Identify which cell holds the provided text, then report its [x, y] central coordinate. 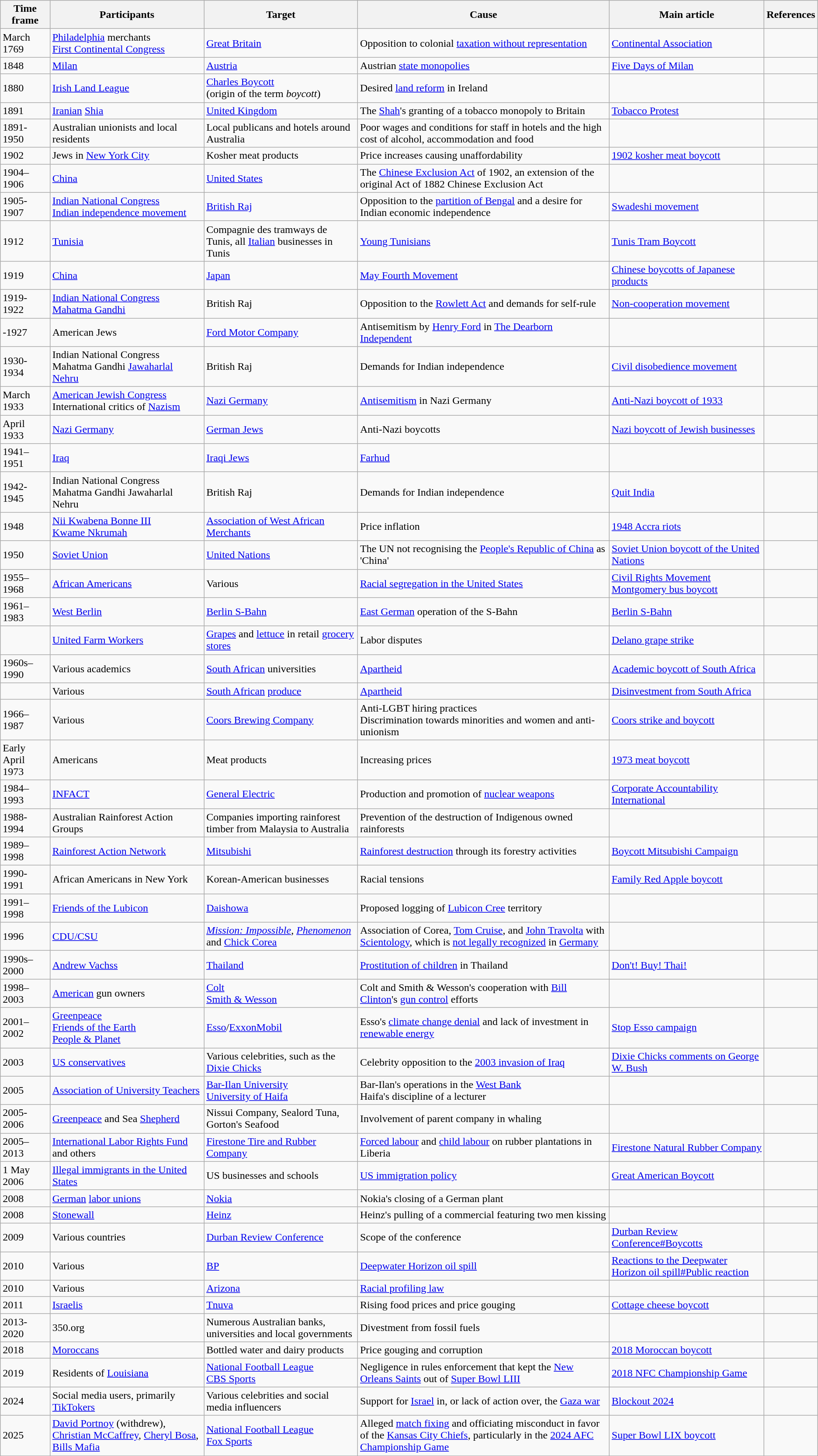
United States [281, 178]
Nazi boycott of Jewish businesses [686, 429]
Farhud [483, 458]
Korean-American businesses [281, 879]
Boycott Mitsubishi Campaign [686, 851]
Anti-Nazi boycotts [483, 429]
1973 meat boycott [686, 760]
Israelis [127, 1305]
Tunisia [127, 241]
Australian Rainforest Action Groups [127, 823]
1955–1968 [25, 583]
South African universities [281, 669]
American Jewish CongressInternational critics of Nazism [127, 401]
1 May 2006 [25, 1176]
Great Britain [281, 43]
INFACT [127, 794]
Proposed logging of Lubicon Cree territory [483, 908]
American gun owners [127, 993]
Coors Brewing Company [281, 719]
1948 [25, 526]
Durban Review Conference [281, 1237]
Price gouging and corruption [483, 1350]
1848 [25, 66]
African Americans in New York [127, 879]
Various countries [127, 1237]
South African produce [281, 691]
Antisemitism by Henry Ford in The Dearborn Independent [483, 332]
1930-1934 [25, 367]
1902 [25, 156]
Japan [281, 275]
Firestone Tire and Rubber Company [281, 1147]
Alleged match fixing and officiating misconduct in favor of the Kansas City Chiefs, particularly in the 2024 AFC Championship Game [483, 1435]
2005 [25, 1090]
Thailand [281, 965]
Andrew Vachss [127, 965]
1902 kosher meat boycott [686, 156]
Australian unionists and local residents [127, 133]
1912 [25, 241]
GreenpeaceFriends of the EarthPeople & Planet [127, 1028]
Various academics [127, 669]
1989–1998 [25, 851]
1960s–1990 [25, 669]
Nokia's closing of a German plant [483, 1198]
Bar-Ilan UniversityUniversity of Haifa [281, 1090]
1941–1951 [25, 458]
1904–1906 [25, 178]
Ford Motor Company [281, 332]
Production and promotion of nuclear weapons [483, 794]
Prevention of the destruction of Indigenous owned rainforests [483, 823]
Increasing prices [483, 760]
1961–1983 [25, 612]
350.org [127, 1328]
Tnuva [281, 1305]
Poor wages and conditions for staff in hotels and the high cost of alcohol, accommodation and food [483, 133]
Academic boycott of South Africa [686, 669]
2005–2013 [25, 1147]
Heinz's pulling of a commercial featuring two men kissing [483, 1215]
1942-1945 [25, 492]
2005-2006 [25, 1119]
2011 [25, 1305]
Price inflation [483, 526]
May Fourth Movement [483, 275]
Austria [281, 66]
1966–1987 [25, 719]
1991–1998 [25, 908]
Don't! Buy! Thai! [686, 965]
2013-2020 [25, 1328]
Rainforest Action Network [127, 851]
Divestment from fossil fuels [483, 1328]
Association of University Teachers [127, 1090]
Daishowa [281, 908]
David Portnoy (withdrew), Christian McCaffrey, Cheryl Bosa, Bills Mafia [127, 1435]
Family Red Apple boycott [686, 879]
German Jews [281, 429]
BP [281, 1266]
March 1933 [25, 401]
1950 [25, 555]
Cottage cheese boycott [686, 1305]
1891-1950 [25, 133]
Opposition to the Rowlett Act and demands for self-rule [483, 303]
2018 NFC Championship Game [686, 1373]
Civil Rights MovementMontgomery bus boycott [686, 583]
Involvement of parent company in whaling [483, 1119]
Illegal immigrants in the United States [127, 1176]
Reactions to the Deepwater Horizon oil spill#Public reaction [686, 1266]
Mitsubishi [281, 851]
1919 [25, 275]
2025 [25, 1435]
US immigration policy [483, 1176]
Labor disputes [483, 640]
1988-1994 [25, 823]
Soviet Union boycott of the United Nations [686, 555]
Various celebrities and social media influencers [281, 1401]
Participants [127, 15]
Opposition to colonial taxation without representation [483, 43]
Racial tensions [483, 879]
Bar-Ilan's operations in the West BankHaifa's discipline of a lecturer [483, 1090]
Stop Esso campaign [686, 1028]
Chinese boycotts of Japanese products [686, 275]
United Kingdom [281, 111]
Jews in New York City [127, 156]
1880 [25, 88]
Americans [127, 760]
Non-cooperation movement [686, 303]
Deepwater Horizon oil spill [483, 1266]
Five Days of Milan [686, 66]
1948 Accra riots [686, 526]
National Football LeagueFox Sports [281, 1435]
Esso/ExxonMobil [281, 1028]
US businesses and schools [281, 1176]
Kosher meat products [281, 156]
1905-1907 [25, 206]
-1927 [25, 332]
Quit India [686, 492]
Support for Israel in, or lack of action over, the Gaza war [483, 1401]
March 1769 [25, 43]
Nissui Company, Sealord Tuna, Gorton's Seafood [281, 1119]
Austrian state monopolies [483, 66]
Cause [483, 15]
References [791, 15]
Time frame [25, 15]
Opposition to the partition of Bengal and a desire for Indian economic independence [483, 206]
Heinz [281, 1215]
Price increases causing unaffordability [483, 156]
2001–2002 [25, 1028]
Meat products [281, 760]
Grapes and lettuce in retail grocery stores [281, 640]
Coors strike and boycott [686, 719]
Negligence in rules enforcement that kept the New Orleans Saints out of Super Bowl LIII [483, 1373]
1990s–2000 [25, 965]
Milan [127, 66]
Rainforest destruction through its forestry activities [483, 851]
Indian National CongressMahatma Gandhi [127, 303]
Indian National CongressIndian independence movement [127, 206]
Residents of Louisiana [127, 1373]
2018 [25, 1350]
Forced labour and child labour on rubber plantations in Liberia [483, 1147]
Racial profiling law [483, 1289]
American Jews [127, 332]
West Berlin [127, 612]
Various celebrities, such as the Dixie Chicks [281, 1062]
Delano grape strike [686, 640]
National Football LeagueCBS Sports [281, 1373]
Arizona [281, 1289]
Social media users, primarily TikTokers [127, 1401]
Friends of the Lubicon [127, 908]
East German operation of the S-Bahn [483, 612]
Numerous Australian banks, universities and local governments [281, 1328]
Civil disobedience movement [686, 367]
Mission: Impossible, Phenomenon and Chick Corea [281, 936]
Iraq [127, 458]
Association of Corea, Tom Cruise, and John Travolta with Scientology, which is not legally recognized in Germany [483, 936]
Anti-Nazi boycott of 1933 [686, 401]
International Labor Rights Fund and others [127, 1147]
Main article [686, 15]
The UN not recognising the People's Republic of China as 'China' [483, 555]
United Farm Workers [127, 640]
Celebrity opposition to the 2003 invasion of Iraq [483, 1062]
Super Bowl LIX boycott [686, 1435]
Disinvestment from South Africa [686, 691]
German labor unions [127, 1198]
General Electric [281, 794]
Tobacco Protest [686, 111]
Nii Kwabena Bonne IIIKwame Nkrumah [127, 526]
1891 [25, 111]
Desired land reform in Ireland [483, 88]
Compagnie des tramways de Tunis, all Italian businesses in Tunis [281, 241]
Antisemitism in Nazi Germany [483, 401]
Durban Review Conference#Boycotts [686, 1237]
Corporate Accountability International [686, 794]
1984–1993 [25, 794]
Greenpeace and Sea Shepherd [127, 1119]
Rising food prices and price gouging [483, 1305]
Nokia [281, 1198]
Soviet Union [127, 555]
Tunis Tram Boycott [686, 241]
April 1933 [25, 429]
Swadeshi movement [686, 206]
US conservatives [127, 1062]
Target [281, 15]
Colt and Smith & Wesson's cooperation with Bill Clinton's gun control efforts [483, 993]
Great American Boycott [686, 1176]
Esso's climate change denial and lack of investment in renewable energy [483, 1028]
Philadelphia merchantsFirst Continental Congress [127, 43]
Iraqi Jews [281, 458]
ColtSmith & Wesson [281, 993]
United Nations [281, 555]
2009 [25, 1237]
Irish Land League [127, 88]
Early April 1973 [25, 760]
2003 [25, 1062]
Stonewall [127, 1215]
Bottled water and dairy products [281, 1350]
1998–2003 [25, 993]
1990-1991 [25, 879]
Moroccans [127, 1350]
The Chinese Exclusion Act of 1902, an extension of the original Act of 1882 Chinese Exclusion Act [483, 178]
2019 [25, 1373]
Local publicans and hotels around Australia [281, 133]
Scope of the conference [483, 1237]
Charles Boycott(origin of the term boycott) [281, 88]
1919-1922 [25, 303]
Anti-LGBT hiring practicesDiscrimination towards minorities and women and anti-unionism [483, 719]
2018 Moroccan boycott [686, 1350]
Continental Association [686, 43]
Companies importing rainforest timber from Malaysia to Australia [281, 823]
Young Tunisians [483, 241]
CDU/CSU [127, 936]
African Americans [127, 583]
1996 [25, 936]
Blockout 2024 [686, 1401]
Firestone Natural Rubber Company [686, 1147]
Association of West African Merchants [281, 526]
Dixie Chicks comments on George W. Bush [686, 1062]
The Shah's granting of a tobacco monopoly to Britain [483, 111]
Prostitution of children in Thailand [483, 965]
2024 [25, 1401]
Racial segregation in the United States [483, 583]
Iranian Shia [127, 111]
